Capture the cell that displays the provided text and extract its [x, y] central coordinate. 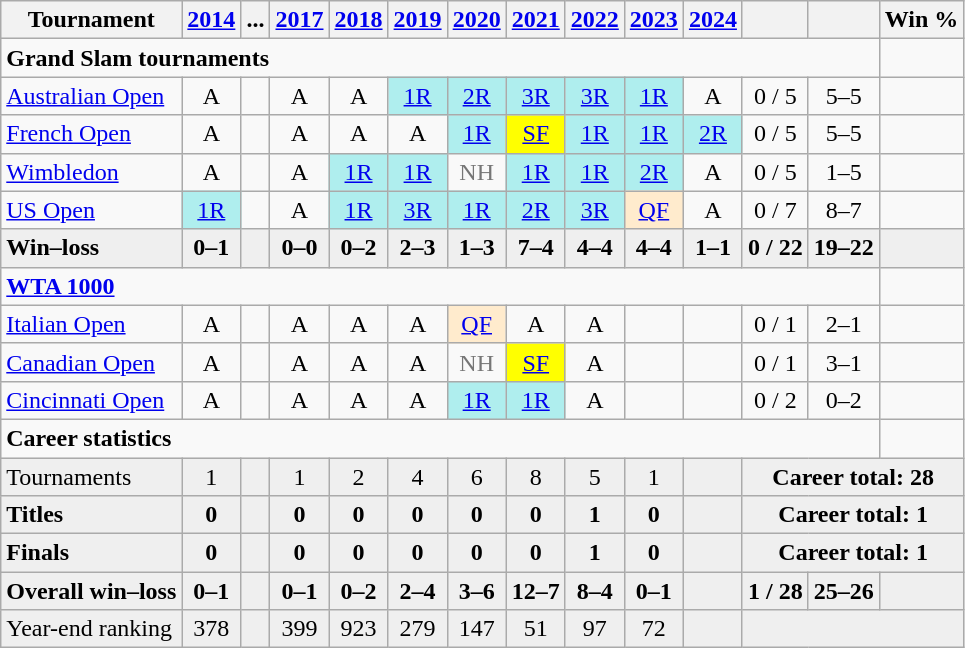
2014 [212, 20]
7–4 [536, 248]
Finals [92, 553]
Career statistics [440, 438]
0 / 2 [775, 400]
5 [594, 477]
19–22 [844, 248]
2–1 [844, 324]
Year-end ranking [92, 629]
Canadian Open [92, 362]
2023 [654, 20]
Australian Open [92, 96]
Titles [92, 515]
0–0 [300, 248]
2024 [712, 20]
51 [536, 629]
8–4 [594, 591]
Grand Slam tournaments [440, 58]
3–1 [844, 362]
12–7 [536, 591]
2020 [476, 20]
Italian Open [92, 324]
399 [300, 629]
97 [594, 629]
Wimbledon [92, 172]
2 [358, 477]
2–3 [418, 248]
... [256, 20]
6 [476, 477]
WTA 1000 [440, 286]
2022 [594, 20]
1 / 28 [775, 591]
Tournament [92, 20]
2018 [358, 20]
2021 [536, 20]
72 [654, 629]
279 [418, 629]
2017 [300, 20]
378 [212, 629]
US Open [92, 210]
1–3 [476, 248]
Win % [922, 20]
French Open [92, 134]
Career total: 28 [852, 477]
Cincinnati Open [92, 400]
Win–loss [92, 248]
8–7 [844, 210]
8 [536, 477]
Tournaments [92, 477]
4 [418, 477]
923 [358, 629]
1–5 [844, 172]
0 / 7 [775, 210]
25–26 [844, 591]
1–1 [712, 248]
2019 [418, 20]
2–4 [418, 591]
3–6 [476, 591]
0 / 22 [775, 248]
Overall win–loss [92, 591]
147 [476, 629]
